Identify which cell holds the provided text, then report its (x, y) central coordinate. 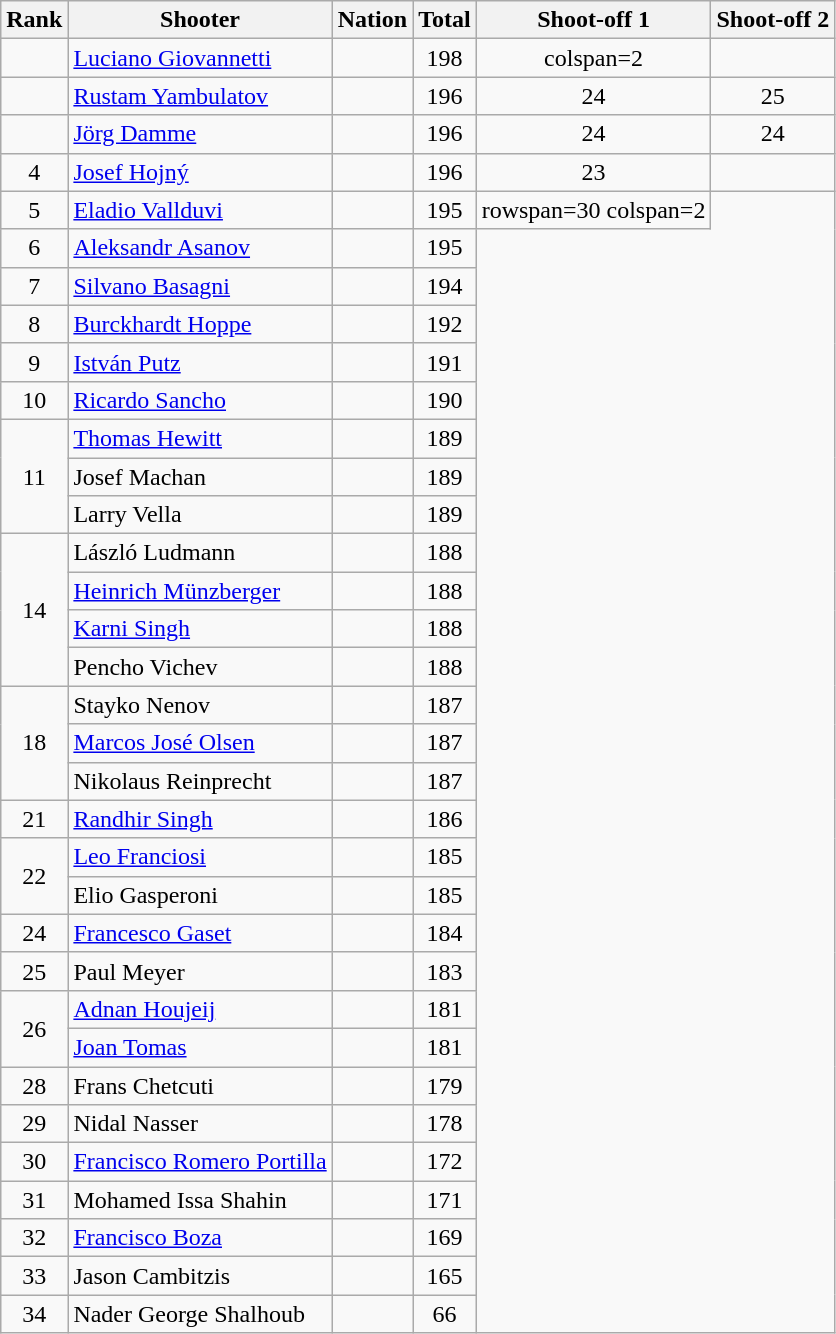
Leo Franciosi (200, 857)
Jörg Damme (200, 134)
Thomas Hewitt (200, 438)
Total (445, 20)
Stayko Nenov (200, 705)
Jason Cambitzis (200, 1276)
Josef Hojný (200, 172)
169 (445, 1238)
66 (445, 1314)
6 (34, 248)
7 (34, 286)
Nikolaus Reinprecht (200, 781)
Nation (372, 20)
23 (594, 172)
191 (445, 362)
5 (34, 210)
colspan=2 (594, 58)
33 (34, 1276)
18 (34, 743)
Silvano Basagni (200, 286)
Pencho Vichev (200, 667)
190 (445, 400)
Elio Gasperoni (200, 895)
Francesco Gaset (200, 933)
Nidal Nasser (200, 1124)
Eladio Vallduvi (200, 210)
rowspan=30 colspan=2 (594, 210)
14 (34, 610)
9 (34, 362)
Rustam Yambulatov (200, 96)
28 (34, 1085)
István Putz (200, 362)
26 (34, 1028)
Paul Meyer (200, 971)
László Ludmann (200, 553)
21 (34, 819)
Frans Chetcuti (200, 1085)
172 (445, 1162)
198 (445, 58)
Francisco Boza (200, 1238)
Shoot-off 1 (594, 20)
30 (34, 1162)
179 (445, 1085)
Joan Tomas (200, 1047)
29 (34, 1124)
Nader George Shalhoub (200, 1314)
178 (445, 1124)
34 (34, 1314)
4 (34, 172)
186 (445, 819)
Shooter (200, 20)
Shoot-off 2 (773, 20)
8 (34, 324)
32 (34, 1238)
Adnan Houjeij (200, 1009)
Ricardo Sancho (200, 400)
Burckhardt Hoppe (200, 324)
Josef Machan (200, 477)
Luciano Giovannetti (200, 58)
Rank (34, 20)
165 (445, 1276)
Aleksandr Asanov (200, 248)
194 (445, 286)
Heinrich Münzberger (200, 591)
11 (34, 476)
Marcos José Olsen (200, 743)
184 (445, 933)
171 (445, 1200)
Larry Vella (200, 515)
Francisco Romero Portilla (200, 1162)
10 (34, 400)
31 (34, 1200)
22 (34, 876)
Randhir Singh (200, 819)
Karni Singh (200, 629)
Mohamed Issa Shahin (200, 1200)
183 (445, 971)
192 (445, 324)
